Detect which cell encompasses the target text, then output its (X, Y) center coordinate. 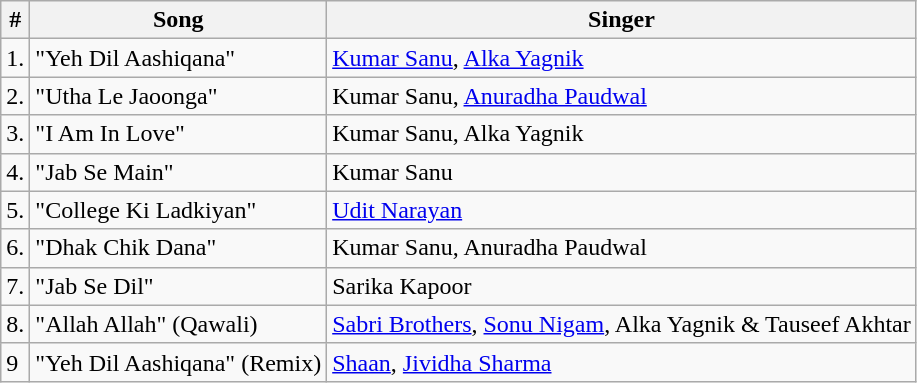
"I Am In Love" (178, 134)
3. (16, 134)
Udit Narayan (622, 210)
"Yeh Dil Aashiqana" (Remix) (178, 362)
Sarika Kapoor (622, 286)
8. (16, 324)
"Jab Se Dil" (178, 286)
Kumar Sanu (622, 172)
"Jab Se Main" (178, 172)
6. (16, 248)
4. (16, 172)
"Allah Allah" (Qawali) (178, 324)
Shaan, Jividha Sharma (622, 362)
"College Ki Ladkiyan" (178, 210)
"Dhak Chik Dana" (178, 248)
# (16, 20)
2. (16, 96)
"Utha Le Jaoonga" (178, 96)
5. (16, 210)
Singer (622, 20)
9 (16, 362)
7. (16, 286)
Sabri Brothers, Sonu Nigam, Alka Yagnik & Tauseef Akhtar (622, 324)
"Yeh Dil Aashiqana" (178, 58)
1. (16, 58)
Song (178, 20)
